Locate the cell with the specified text and output its [x, y] center coordinate. 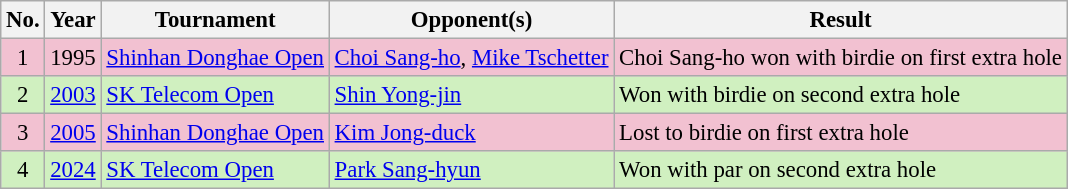
Park Sang-hyun [471, 170]
3 [23, 133]
2003 [73, 95]
2 [23, 95]
Kim Jong-duck [471, 133]
Won with par on second extra hole [841, 170]
Result [841, 20]
2024 [73, 170]
Year [73, 20]
Tournament [215, 20]
1995 [73, 58]
Choi Sang-ho won with birdie on first extra hole [841, 58]
2005 [73, 133]
4 [23, 170]
1 [23, 58]
Opponent(s) [471, 20]
Shin Yong-jin [471, 95]
Choi Sang-ho, Mike Tschetter [471, 58]
No. [23, 20]
Lost to birdie on first extra hole [841, 133]
Won with birdie on second extra hole [841, 95]
